Capture the cell that displays the provided text and extract its (x, y) central coordinate. 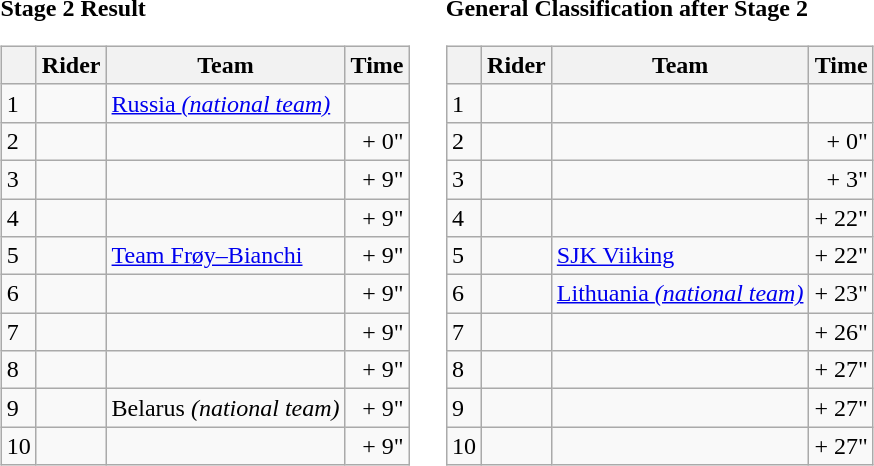
Lithuania (national team) (680, 294)
+ 3" (841, 179)
SJK Viiking (680, 256)
Team Frøy–Bianchi (226, 256)
Russia (national team) (226, 103)
Belarus (national team) (226, 408)
+ 26" (841, 332)
+ 23" (841, 294)
